Determine the (X, Y) coordinate at the center of the cell enclosing the given text.  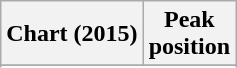
Chart (2015) (72, 34)
Peak position (189, 34)
